Return (x, y) of the center of cell containing provided text 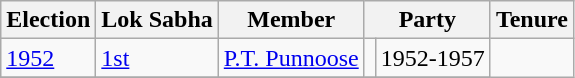
1952-1957 (432, 58)
1952 (48, 58)
Member (291, 20)
Party (427, 20)
1st (157, 58)
Lok Sabha (157, 20)
Tenure (532, 20)
P.T. Punnoose (291, 58)
Election (48, 20)
